Capture the cell that displays the provided text and extract its (x, y) central coordinate. 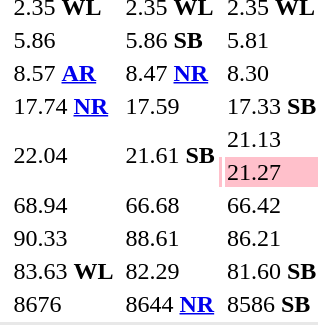
8.47 NR (170, 73)
17.59 (170, 106)
8.57 AR (64, 73)
8676 (64, 304)
17.33 SB (271, 106)
21.61 SB (170, 156)
68.94 (64, 205)
5.86 SB (170, 40)
5.86 (64, 40)
5.81 (271, 40)
83.63 WL (64, 271)
21.27 (271, 172)
17.74 NR (64, 106)
22.04 (64, 156)
66.42 (271, 205)
8644 NR (170, 304)
88.61 (170, 238)
21.13 (271, 139)
82.29 (170, 271)
86.21 (271, 238)
8586 SB (271, 304)
90.33 (64, 238)
8.30 (271, 73)
66.68 (170, 205)
81.60 SB (271, 271)
